From the cell containing the given text, extract its center point as [X, Y] coordinate. 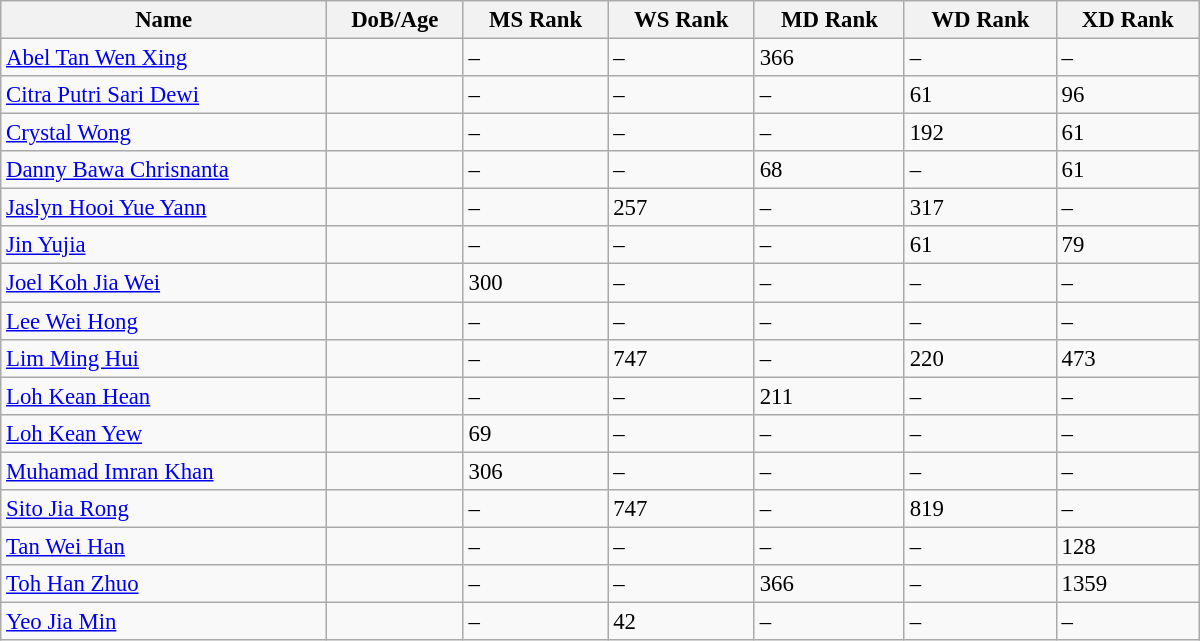
96 [1128, 95]
Loh Kean Yew [164, 433]
Danny Bawa Chrisnanta [164, 170]
Jaslyn Hooi Yue Yann [164, 208]
XD Rank [1128, 20]
220 [980, 358]
Crystal Wong [164, 133]
Jin Yujia [164, 245]
1359 [1128, 584]
317 [980, 208]
Sito Jia Rong [164, 509]
MS Rank [536, 20]
257 [681, 208]
Loh Kean Hean [164, 396]
473 [1128, 358]
Abel Tan Wen Xing [164, 58]
79 [1128, 245]
819 [980, 509]
211 [829, 396]
300 [536, 283]
Lee Wei Hong [164, 321]
306 [536, 471]
Lim Ming Hui [164, 358]
MD Rank [829, 20]
Muhamad Imran Khan [164, 471]
Yeo Jia Min [164, 621]
Toh Han Zhuo [164, 584]
Tan Wei Han [164, 546]
Citra Putri Sari Dewi [164, 95]
69 [536, 433]
68 [829, 170]
DoB/Age [394, 20]
WS Rank [681, 20]
Name [164, 20]
Joel Koh Jia Wei [164, 283]
192 [980, 133]
WD Rank [980, 20]
128 [1128, 546]
42 [681, 621]
